Scan for the cell matching the given text and deliver its (x, y) coordinate at center. 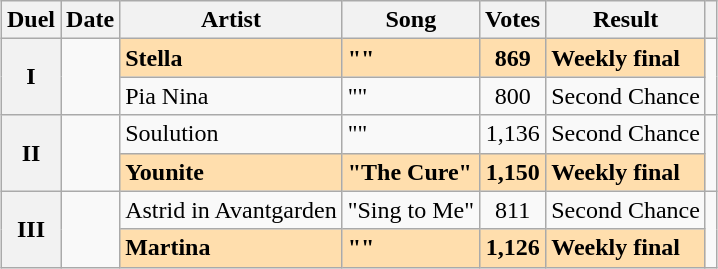
800 (513, 96)
"The Cure" (410, 172)
1,126 (513, 248)
Stella (232, 58)
Martina (232, 248)
Pia Nina (232, 96)
III (32, 229)
Duel (32, 20)
"Sing to Me" (410, 210)
Younite (232, 172)
Result (626, 20)
Artist (232, 20)
II (32, 153)
Astrid in Avantgarden (232, 210)
Soulution (232, 134)
Date (90, 20)
811 (513, 210)
1,150 (513, 172)
Song (410, 20)
869 (513, 58)
1,136 (513, 134)
Votes (513, 20)
I (32, 77)
